Scan for the cell matching the given text and deliver its [x, y] coordinate at center. 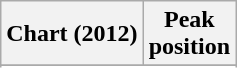
Peakposition [189, 34]
Chart (2012) [72, 34]
